Identify which cell holds the provided text, then report its (X, Y) central coordinate. 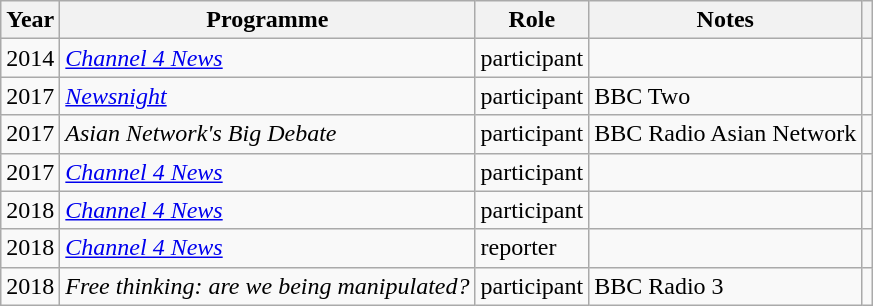
Role (532, 20)
BBC Two (726, 96)
Year (30, 20)
2014 (30, 58)
Notes (726, 20)
Free thinking: are we being manipulated? (268, 286)
Asian Network's Big Debate (268, 134)
BBC Radio Asian Network (726, 134)
Programme (268, 20)
Newsnight (268, 96)
BBC Radio 3 (726, 286)
reporter (532, 248)
